Extract the (X, Y) coordinate from the center of the cell holding the provided text.  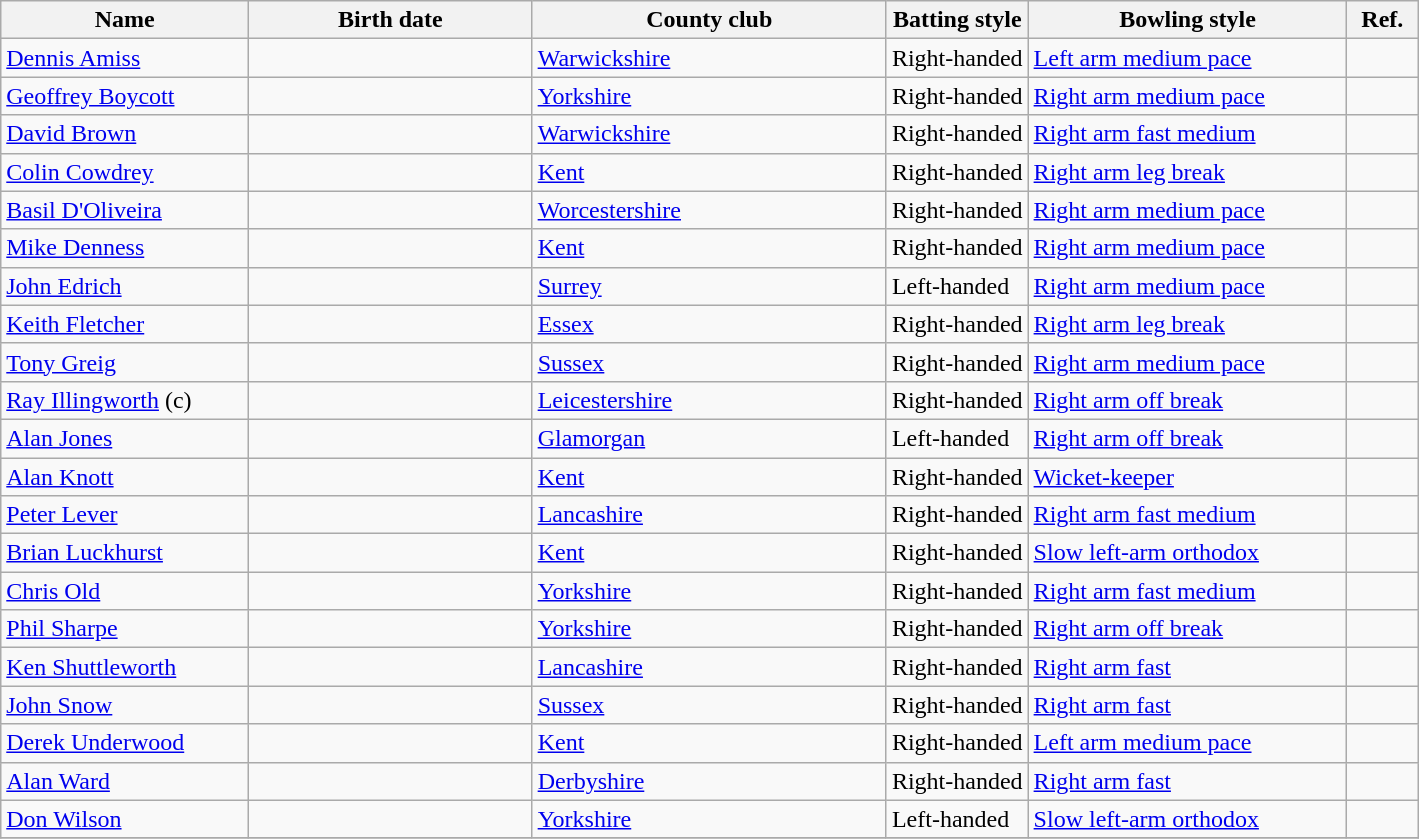
Wicket-keeper (1188, 477)
Alan Knott (125, 477)
Birth date (390, 20)
Surrey (709, 286)
Tony Greig (125, 362)
Alan Jones (125, 438)
Colin Cowdrey (125, 172)
David Brown (125, 134)
Ken Shuttleworth (125, 667)
Phil Sharpe (125, 629)
Geoffrey Boycott (125, 96)
Dennis Amiss (125, 58)
Leicestershire (709, 400)
Chris Old (125, 591)
John Snow (125, 705)
Bowling style (1188, 20)
Ref. (1382, 20)
Glamorgan (709, 438)
Essex (709, 324)
Derbyshire (709, 781)
Keith Fletcher (125, 324)
Name (125, 20)
Derek Underwood (125, 743)
County club (709, 20)
Ray Illingworth (c) (125, 400)
Mike Denness (125, 248)
Batting style (957, 20)
Don Wilson (125, 819)
Worcestershire (709, 210)
Alan Ward (125, 781)
John Edrich (125, 286)
Brian Luckhurst (125, 553)
Basil D'Oliveira (125, 210)
Peter Lever (125, 515)
